Return (x, y) of the center of cell containing provided text 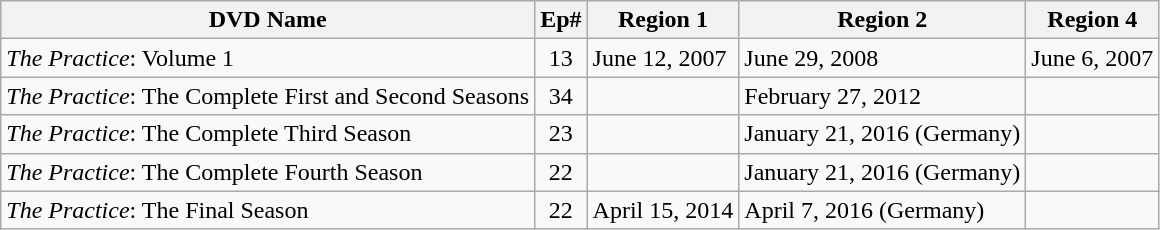
34 (561, 96)
June 12, 2007 (663, 58)
13 (561, 58)
Ep# (561, 20)
February 27, 2012 (882, 96)
Region 4 (1092, 20)
The Practice: The Complete First and Second Seasons (268, 96)
Region 1 (663, 20)
The Practice: The Complete Third Season (268, 134)
April 15, 2014 (663, 210)
Region 2 (882, 20)
The Practice: The Final Season (268, 210)
The Practice: Volume 1 (268, 58)
June 29, 2008 (882, 58)
June 6, 2007 (1092, 58)
DVD Name (268, 20)
23 (561, 134)
April 7, 2016 (Germany) (882, 210)
The Practice: The Complete Fourth Season (268, 172)
